Search for the cell housing the specified text and yield its [x, y] center coordinate. 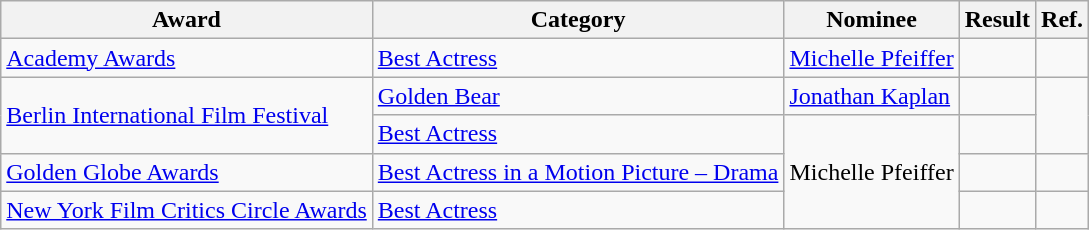
Best Actress in a Motion Picture – Drama [578, 172]
Golden Globe Awards [187, 172]
Ref. [1062, 20]
Golden Bear [578, 96]
Category [578, 20]
Award [187, 20]
Berlin International Film Festival [187, 115]
New York Film Critics Circle Awards [187, 210]
Result [997, 20]
Jonathan Kaplan [872, 96]
Academy Awards [187, 58]
Nominee [872, 20]
